Search for the cell housing the specified text and yield its [x, y] center coordinate. 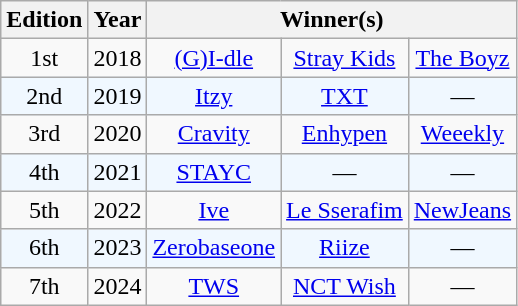
TWS [214, 286]
2024 [118, 286]
5th [44, 210]
Riize [345, 248]
7th [44, 286]
Weeekly [462, 134]
Edition [44, 20]
Winner(s) [332, 20]
NewJeans [462, 210]
Cravity [214, 134]
Enhypen [345, 134]
STAYC [214, 172]
4th [44, 172]
Ive [214, 210]
NCT Wish [345, 286]
6th [44, 248]
Year [118, 20]
2021 [118, 172]
2023 [118, 248]
2nd [44, 96]
3rd [44, 134]
1st [44, 58]
2020 [118, 134]
Stray Kids [345, 58]
Zerobaseone [214, 248]
The Boyz [462, 58]
2019 [118, 96]
TXT [345, 96]
2018 [118, 58]
(G)I-dle [214, 58]
2022 [118, 210]
Le Sserafim [345, 210]
Itzy [214, 96]
